Provide the [x, y] coordinate of the cell's center where the given text is located.  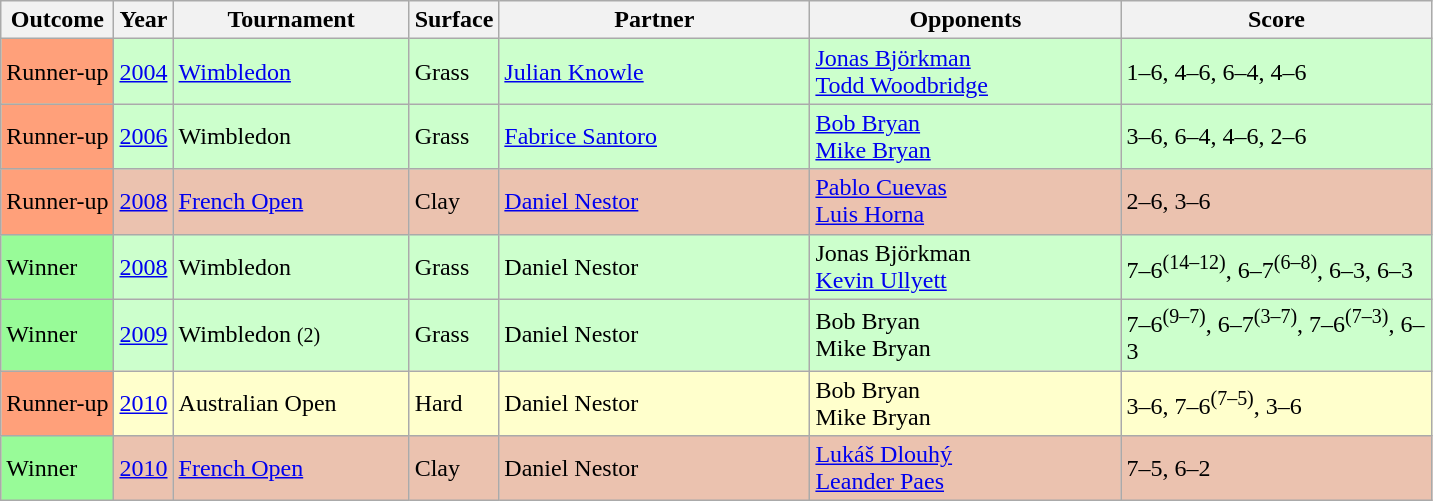
Australian Open [291, 404]
1–6, 4–6, 6–4, 4–6 [1276, 72]
Hard [454, 404]
Outcome [58, 20]
Julian Knowle [654, 72]
2–6, 3–6 [1276, 202]
Lukáš Dlouhý Leander Paes [966, 468]
Jonas Björkman Kevin Ullyett [966, 266]
7–6(9–7), 6–7(3–7), 7–6(7–3), 6–3 [1276, 335]
2009 [144, 335]
3–6, 7–6(7–5), 3–6 [1276, 404]
Surface [454, 20]
Wimbledon (2) [291, 335]
Tournament [291, 20]
2006 [144, 136]
7–5, 6–2 [1276, 468]
Year [144, 20]
Score [1276, 20]
Fabrice Santoro [654, 136]
Jonas Björkman Todd Woodbridge [966, 72]
Opponents [966, 20]
2004 [144, 72]
7–6(14–12), 6–7(6–8), 6–3, 6–3 [1276, 266]
Pablo Cuevas Luis Horna [966, 202]
3–6, 6–4, 4–6, 2–6 [1276, 136]
Partner [654, 20]
